Extract the [x, y] coordinate from the center of the cell holding the provided text.  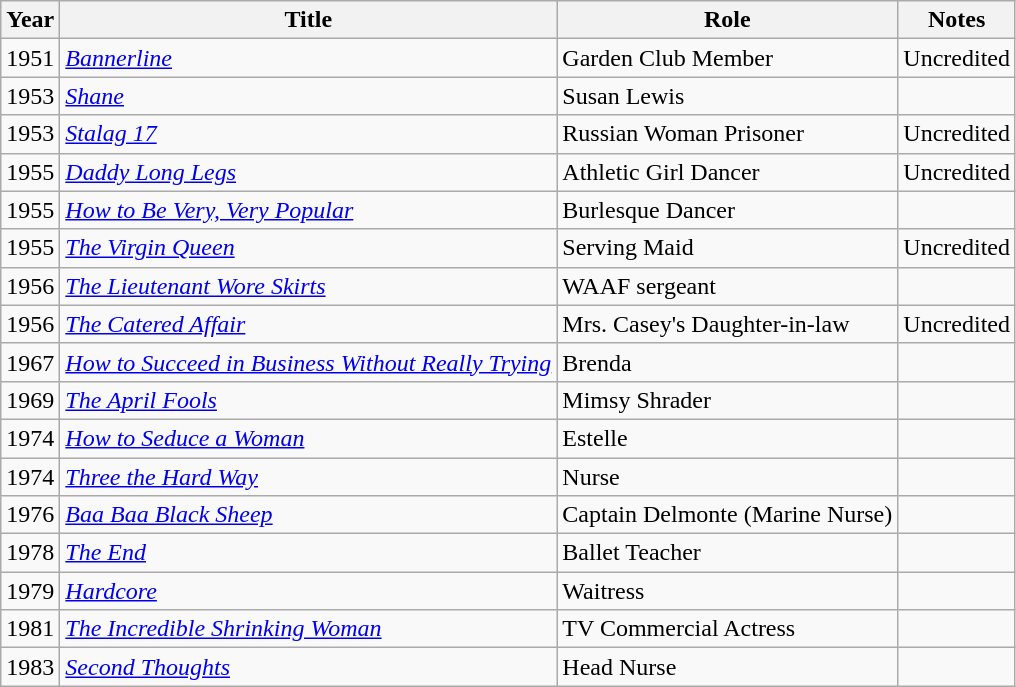
1967 [30, 362]
Three the Hard Way [308, 477]
TV Commercial Actress [728, 629]
Athletic Girl Dancer [728, 172]
Stalag 17 [308, 134]
Baa Baa Black Sheep [308, 515]
Captain Delmonte (Marine Nurse) [728, 515]
Serving Maid [728, 248]
Ballet Teacher [728, 553]
Hardcore [308, 591]
How to Succeed in Business Without Really Trying [308, 362]
Year [30, 20]
Notes [957, 20]
The Virgin Queen [308, 248]
Daddy Long Legs [308, 172]
The April Fools [308, 400]
1983 [30, 667]
The End [308, 553]
Waitress [728, 591]
1978 [30, 553]
Estelle [728, 438]
Mrs. Casey's Daughter-in-law [728, 324]
Russian Woman Prisoner [728, 134]
The Catered Affair [308, 324]
Title [308, 20]
How to Seduce a Woman [308, 438]
Mimsy Shrader [728, 400]
1981 [30, 629]
Shane [308, 96]
Second Thoughts [308, 667]
Susan Lewis [728, 96]
Nurse [728, 477]
Garden Club Member [728, 58]
Brenda [728, 362]
Head Nurse [728, 667]
The Lieutenant Wore Skirts [308, 286]
WAAF sergeant [728, 286]
Bannerline [308, 58]
How to Be Very, Very Popular [308, 210]
1979 [30, 591]
1976 [30, 515]
The Incredible Shrinking Woman [308, 629]
1969 [30, 400]
Role [728, 20]
1951 [30, 58]
Burlesque Dancer [728, 210]
